Pinpoint the cell where the given text exists, returning its (X, Y) midpoint coordinate. 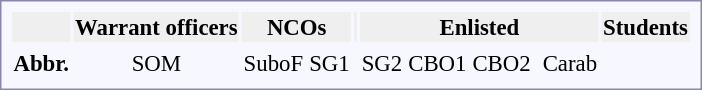
Students (646, 27)
Warrant officers (157, 27)
CBO2 (502, 63)
NCOs (296, 27)
SuboF (274, 63)
SG1 (330, 63)
SG2 (382, 63)
Carab (570, 63)
Abbr. (42, 63)
CBO1 (438, 63)
SOM (157, 63)
Enlisted (479, 27)
